Provide the (X, Y) coordinate of the cell's center where the given text is located.  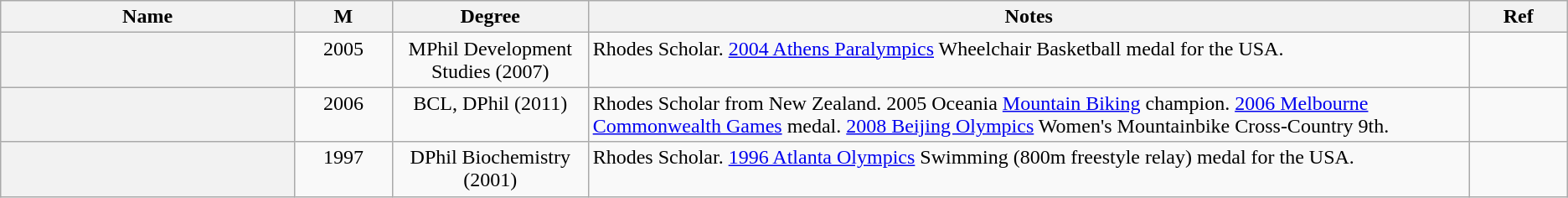
Ref (1518, 17)
1997 (343, 169)
Notes (1029, 17)
MPhil Development Studies (2007) (490, 60)
Degree (490, 17)
2005 (343, 60)
DPhil Biochemistry (2001) (490, 169)
Rhodes Scholar. 2004 Athens Paralympics Wheelchair Basketball medal for the USA. (1029, 60)
Rhodes Scholar. 1996 Atlanta Olympics Swimming (800m freestyle relay) medal for the USA. (1029, 169)
M (343, 17)
BCL, DPhil (2011) (490, 114)
2006 (343, 114)
Name (147, 17)
